Identify which cell holds the provided text, then report its (X, Y) central coordinate. 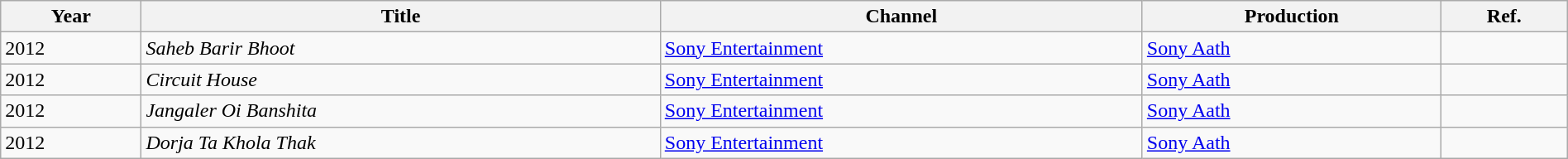
Jangaler Oi Banshita (400, 111)
Circuit House (400, 79)
Saheb Barir Bhoot (400, 48)
Channel (901, 17)
Year (71, 17)
Ref. (1503, 17)
Production (1292, 17)
Dorja Ta Khola Thak (400, 142)
Title (400, 17)
